Detect which cell encompasses the target text, then output its [x, y] center coordinate. 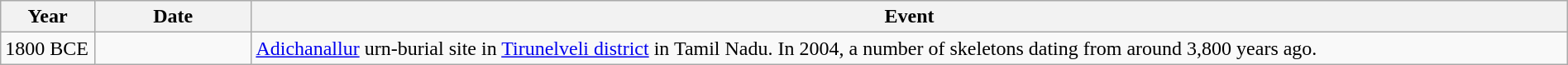
Date [172, 17]
1800 BCE [48, 48]
Event [910, 17]
Adichanallur urn-burial site in Tirunelveli district in Tamil Nadu. In 2004, a number of skeletons dating from around 3,800 years ago. [910, 48]
Year [48, 17]
